For the text-containing cell, return its midpoint in [X, Y] coordinate format. 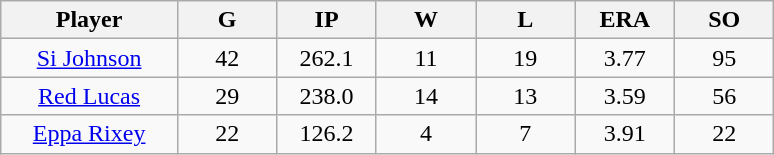
262.1 [326, 58]
Eppa Rixey [90, 134]
7 [526, 134]
3.77 [624, 58]
11 [426, 58]
Red Lucas [90, 96]
3.91 [624, 134]
Si Johnson [90, 58]
238.0 [326, 96]
29 [226, 96]
4 [426, 134]
14 [426, 96]
3.59 [624, 96]
W [426, 20]
42 [226, 58]
126.2 [326, 134]
G [226, 20]
56 [724, 96]
19 [526, 58]
ERA [624, 20]
SO [724, 20]
IP [326, 20]
L [526, 20]
95 [724, 58]
Player [90, 20]
13 [526, 96]
